Locate the cell with the specified text and output its [x, y] center coordinate. 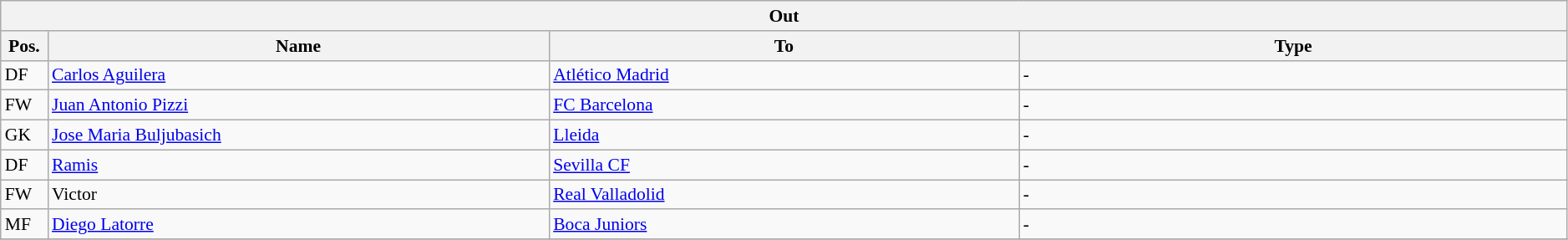
Jose Maria Buljubasich [298, 135]
MF [24, 225]
To [784, 46]
Carlos Aguilera [298, 75]
Victor [298, 195]
Diego Latorre [298, 225]
GK [24, 135]
Pos. [24, 46]
Sevilla CF [784, 165]
Type [1293, 46]
Lleida [784, 135]
FC Barcelona [784, 105]
Out [784, 16]
Name [298, 46]
Juan Antonio Pizzi [298, 105]
Boca Juniors [784, 225]
Real Valladolid [784, 195]
Ramis [298, 165]
Atlético Madrid [784, 75]
